Locate the cell with the specified text and output its (x, y) center coordinate. 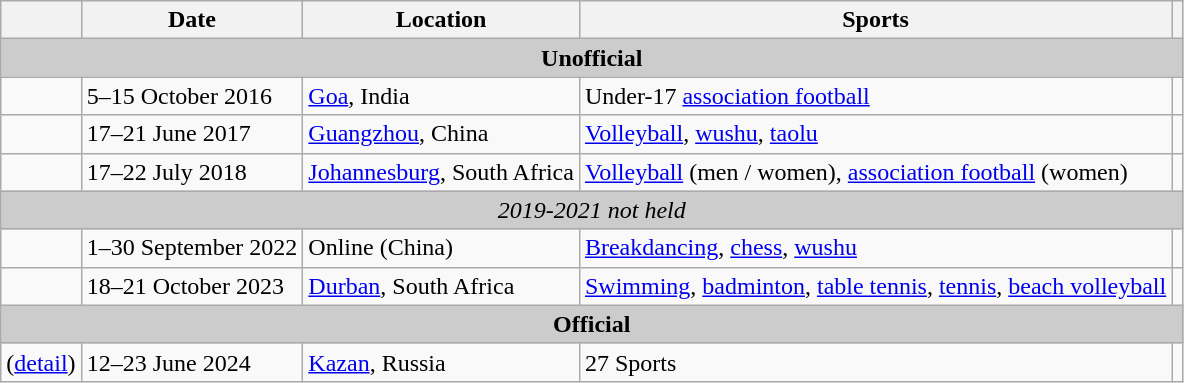
Sports (875, 20)
Unofficial (592, 58)
Volleyball, wushu, taolu (875, 134)
1–30 September 2022 (192, 248)
5–15 October 2016 (192, 96)
18–21 October 2023 (192, 286)
Swimming, badminton, table tennis, tennis, beach volleyball (875, 286)
2019-2021 not held (592, 210)
Guangzhou, China (442, 134)
Location (442, 20)
(detail) (41, 362)
17–22 July 2018 (192, 172)
Volleyball (men / women), association football (women) (875, 172)
17–21 June 2017 (192, 134)
Online (China) (442, 248)
Under-17 association football (875, 96)
Official (592, 324)
Date (192, 20)
Breakdancing, chess, wushu (875, 248)
Kazan, Russia (442, 362)
Durban, South Africa (442, 286)
12–23 June 2024 (192, 362)
Johannesburg, South Africa (442, 172)
Goa, India (442, 96)
27 Sports (875, 362)
